Find where the given text appears and provide that cell's center as [X, Y] coordinate. 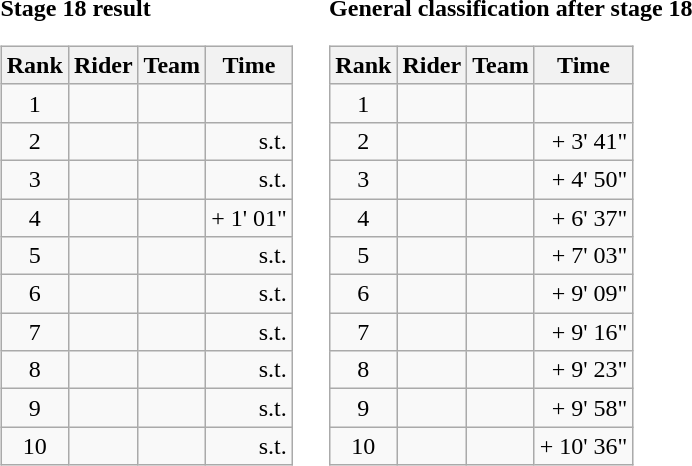
+ 10' 36" [584, 446]
+ 3' 41" [584, 141]
+ 9' 58" [584, 408]
+ 4' 50" [584, 179]
+ 7' 03" [584, 256]
+ 1' 01" [250, 217]
+ 6' 37" [584, 217]
+ 9' 09" [584, 294]
+ 9' 23" [584, 370]
+ 9' 16" [584, 332]
